Identify which cell holds the provided text, then report its [x, y] central coordinate. 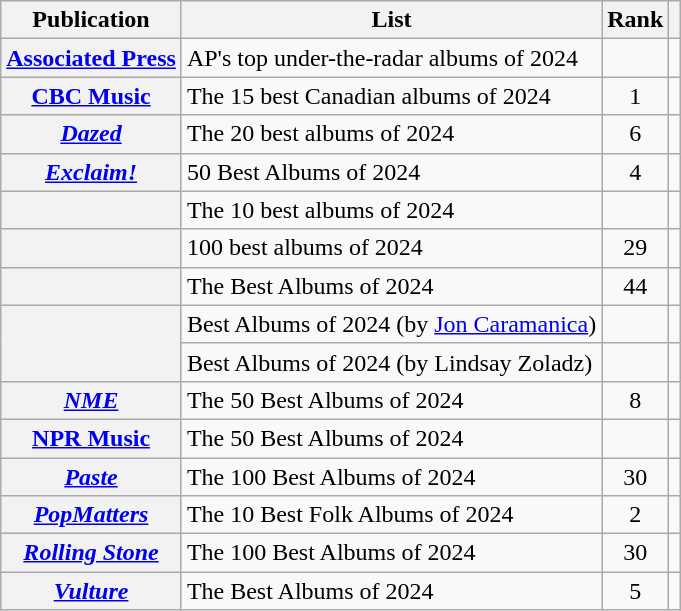
Vulture [92, 591]
The 10 best albums of 2024 [391, 210]
6 [636, 134]
5 [636, 591]
Dazed [92, 134]
Exclaim! [92, 172]
50 Best Albums of 2024 [391, 172]
CBC Music [92, 96]
The 15 best Canadian albums of 2024 [391, 96]
8 [636, 400]
Best Albums of 2024 (by Jon Caramanica) [391, 324]
PopMatters [92, 515]
Publication [92, 20]
Rank [636, 20]
2 [636, 515]
Rolling Stone [92, 553]
1 [636, 96]
List [391, 20]
100 best albums of 2024 [391, 248]
Best Albums of 2024 (by Lindsay Zoladz) [391, 362]
4 [636, 172]
29 [636, 248]
The 20 best albums of 2024 [391, 134]
NPR Music [92, 438]
NME [92, 400]
AP's top under-the-radar albums of 2024 [391, 58]
44 [636, 286]
Associated Press [92, 58]
Paste [92, 477]
The 10 Best Folk Albums of 2024 [391, 515]
